Capture the cell that displays the provided text and extract its [X, Y] central coordinate. 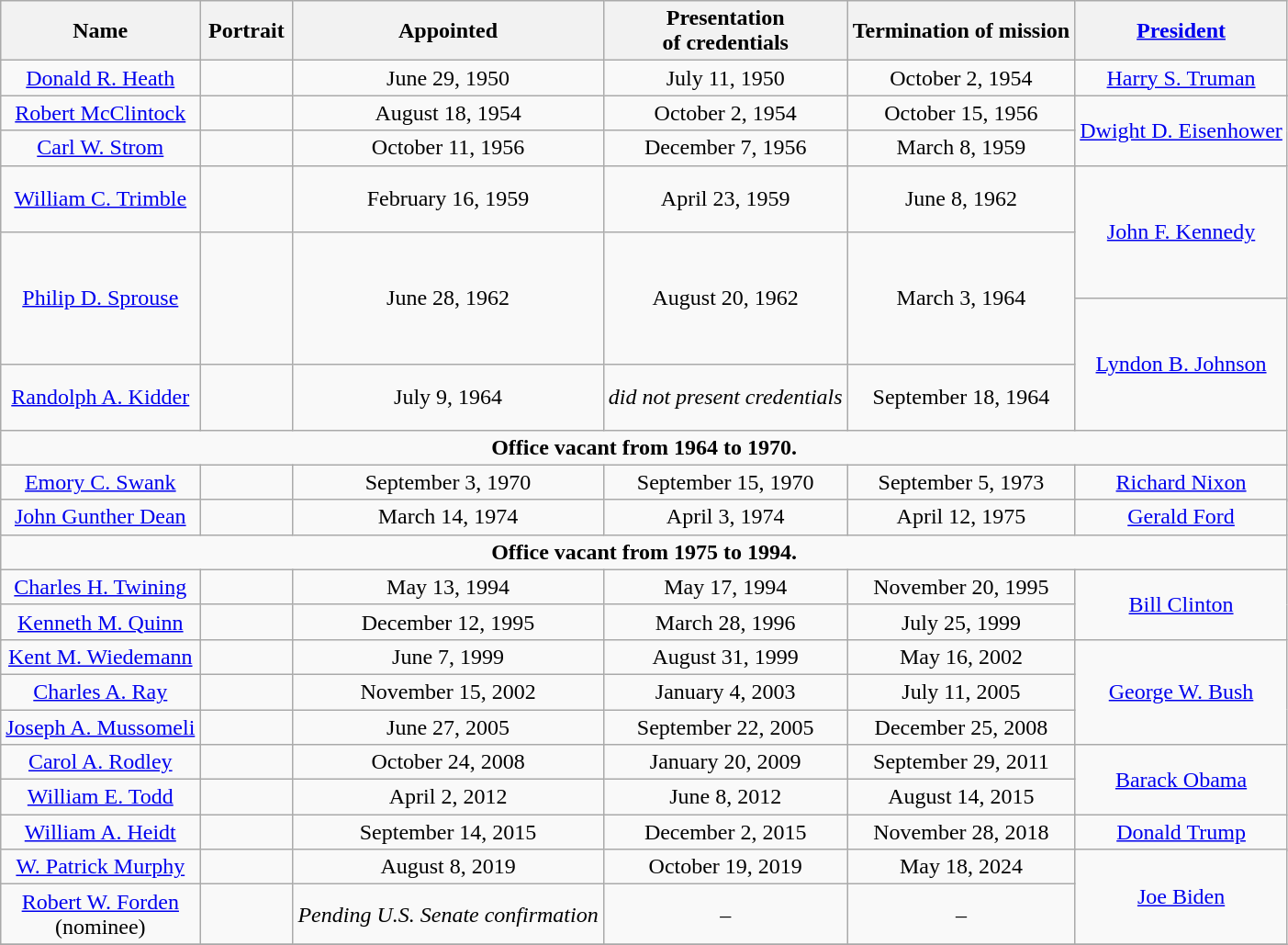
Office vacant from 1964 to 1970. [644, 447]
July 9, 1964 [448, 397]
Dwight D. Eisenhower [1182, 130]
George W. Bush [1182, 692]
Pending U.S. Senate confirmation [448, 915]
Joe Biden [1182, 896]
August 14, 2015 [961, 797]
Robert W. Forden(nominee) [101, 915]
June 27, 2005 [448, 726]
October 15, 1956 [961, 113]
Charles A. Ray [101, 692]
December 25, 2008 [961, 726]
October 24, 2008 [448, 762]
John Gunther Dean [101, 517]
Lyndon B. Johnson [1182, 364]
Randolph A. Kidder [101, 397]
July 11, 1950 [725, 78]
Donald Trump [1182, 832]
November 20, 1995 [961, 587]
April 12, 1975 [961, 517]
March 3, 1964 [961, 298]
December 7, 1956 [725, 148]
William C. Trimble [101, 198]
Emory C. Swank [101, 482]
October 11, 1956 [448, 148]
September 14, 2015 [448, 832]
May 13, 1994 [448, 587]
September 18, 1964 [961, 397]
September 29, 2011 [961, 762]
August 20, 1962 [725, 298]
William E. Todd [101, 797]
April 3, 1974 [725, 517]
January 4, 2003 [725, 692]
Gerald Ford [1182, 517]
June 8, 1962 [961, 198]
November 15, 2002 [448, 692]
Donald R. Heath [101, 78]
July 11, 2005 [961, 692]
April 2, 2012 [448, 797]
December 12, 1995 [448, 622]
April 23, 1959 [725, 198]
August 18, 1954 [448, 113]
Office vacant from 1975 to 1994. [644, 552]
Philip D. Sprouse [101, 298]
Richard Nixon [1182, 482]
September 5, 1973 [961, 482]
May 18, 2024 [961, 867]
Carol A. Rodley [101, 762]
September 3, 1970 [448, 482]
Bill Clinton [1182, 604]
March 14, 1974 [448, 517]
August 8, 2019 [448, 867]
Charles H. Twining [101, 587]
Appointed [448, 31]
September 22, 2005 [725, 726]
Presentationof credentials [725, 31]
John F. Kennedy [1182, 231]
Harry S. Truman [1182, 78]
July 25, 1999 [961, 622]
Name [101, 31]
Carl W. Strom [101, 148]
Termination of mission [961, 31]
August 31, 1999 [725, 657]
March 28, 1996 [725, 622]
November 28, 2018 [961, 832]
October 19, 2019 [725, 867]
Barack Obama [1182, 780]
President [1182, 31]
May 16, 2002 [961, 657]
Robert McClintock [101, 113]
William A. Heidt [101, 832]
February 16, 1959 [448, 198]
June 28, 1962 [448, 298]
March 8, 1959 [961, 148]
Portrait [246, 31]
January 20, 2009 [725, 762]
September 15, 1970 [725, 482]
June 29, 1950 [448, 78]
May 17, 1994 [725, 587]
did not present credentials [725, 397]
Joseph A. Mussomeli [101, 726]
Kenneth M. Quinn [101, 622]
June 7, 1999 [448, 657]
December 2, 2015 [725, 832]
Kent M. Wiedemann [101, 657]
W. Patrick Murphy [101, 867]
June 8, 2012 [725, 797]
